Identify which cell holds the provided text, then report its [x, y] central coordinate. 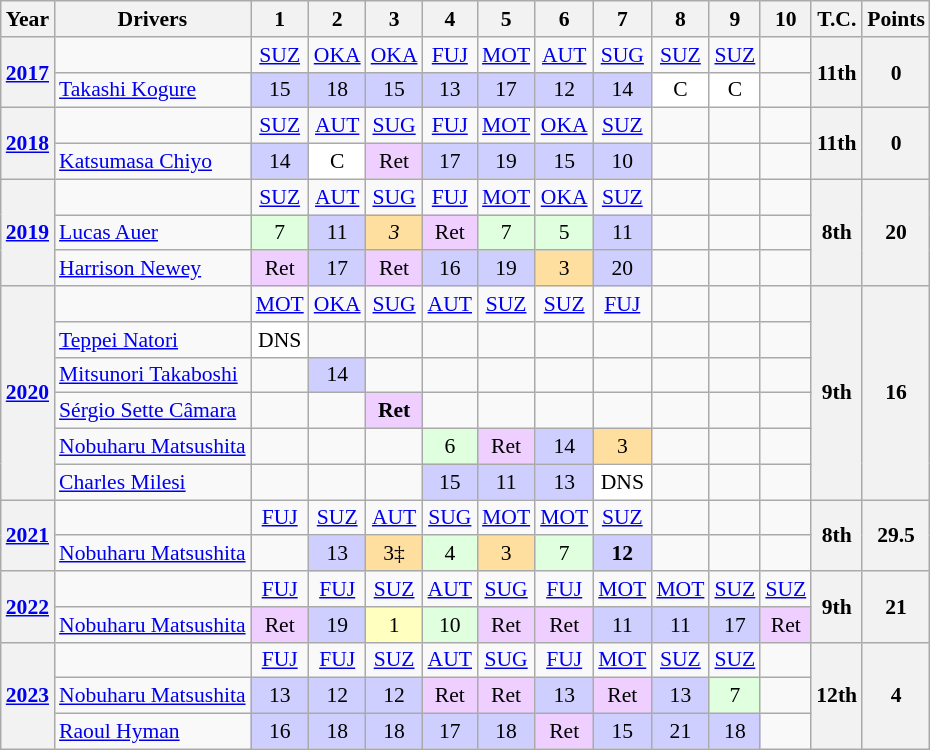
T.C. [836, 19]
2022 [28, 606]
29.5 [896, 536]
Mitsunori Takaboshi [152, 375]
Harrison Newey [152, 269]
Katsumasa Chiyo [152, 162]
2019 [28, 232]
2023 [28, 696]
Drivers [152, 19]
8 [680, 19]
Year [28, 19]
2018 [28, 144]
Takashi Kogure [152, 90]
Charles Milesi [152, 482]
12th [836, 696]
2020 [28, 393]
2 [338, 19]
Points [896, 19]
Sérgio Sette Câmara [152, 411]
3‡ [394, 554]
9 [734, 19]
Teppei Natori [152, 340]
2017 [28, 72]
Raoul Hyman [152, 732]
Lucas Auer [152, 233]
2021 [28, 536]
